Provide the (X, Y) coordinate of the cell's center where the given text is located.  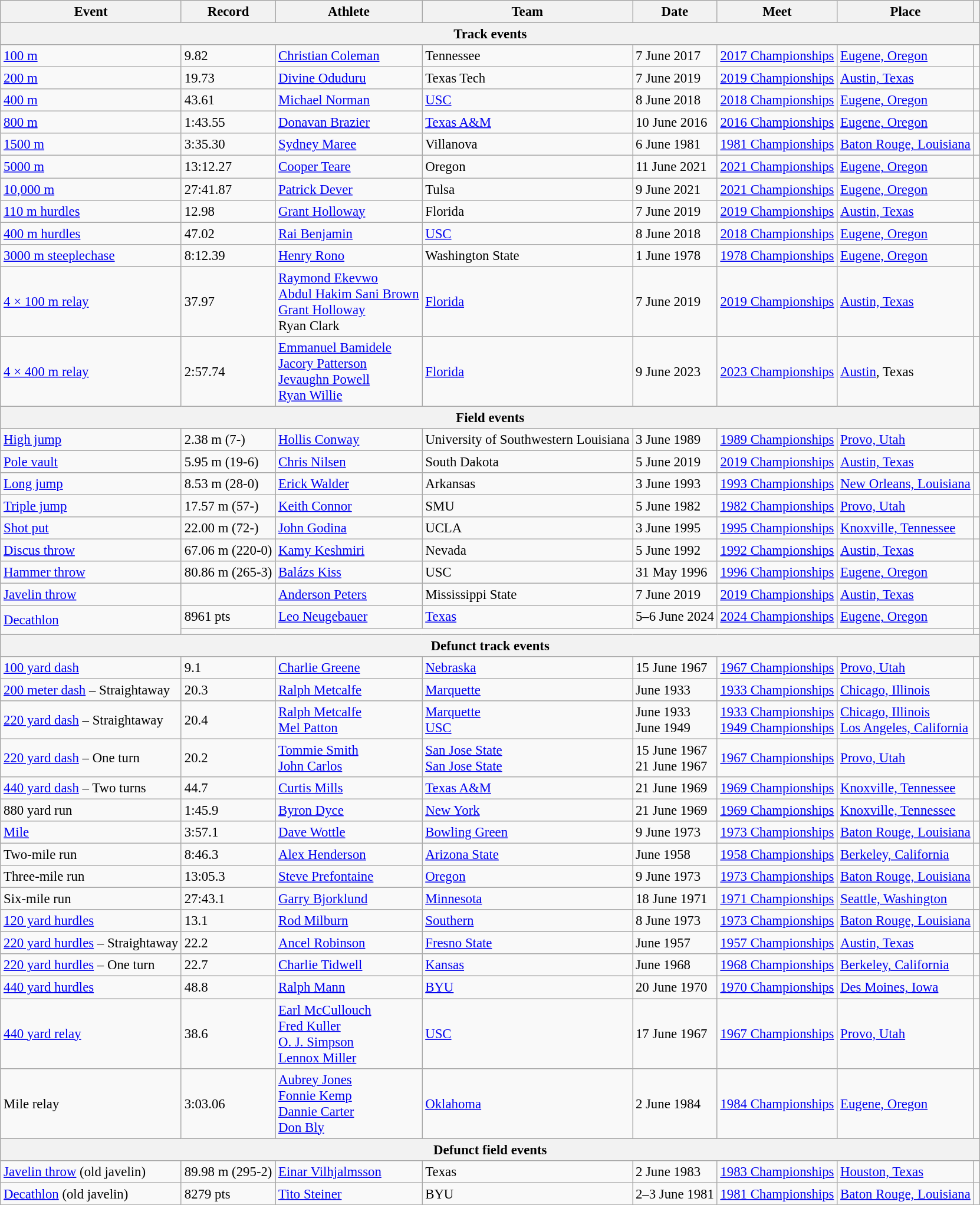
Long jump (91, 484)
5.95 m (19-6) (228, 462)
89.98 m (295-2) (228, 1171)
22.00 m (72-) (228, 528)
12.98 (228, 211)
220 yard dash – One turn (91, 758)
2:57.74 (228, 371)
Track events (491, 34)
Sydney Maree (349, 144)
Arizona State (527, 855)
Southern (527, 921)
Texas Tech (527, 78)
High jump (91, 440)
Event (91, 12)
3:35.30 (228, 144)
SMU (527, 506)
7 June 2017 (675, 56)
Ralph MetcalfeMel Patton (349, 720)
Byron Dyce (349, 810)
Mile relay (91, 1104)
27:41.87 (228, 189)
Chicago, IllinoisLos Angeles, California (906, 720)
20 June 1970 (675, 987)
University of Southwestern Louisiana (527, 440)
5000 m (91, 167)
15 June 1967 (675, 667)
Charlie Greene (349, 667)
13.1 (228, 921)
1500 m (91, 144)
110 m hurdles (91, 211)
80.86 m (265-3) (228, 572)
South Dakota (527, 462)
440 yard hurdles (91, 987)
Six-mile run (91, 899)
Seattle, Washington (906, 899)
Triple jump (91, 506)
Villanova (527, 144)
Henry Rono (349, 255)
Decathlon (91, 620)
47.02 (228, 233)
9 June 2021 (675, 189)
3 June 1989 (675, 440)
Emmanuel BamideleJacory Patterson Jevaughn PowellRyan Willie (349, 371)
3 June 1995 (675, 528)
Athlete (349, 12)
22.2 (228, 943)
Minnesota (527, 899)
Keith Connor (349, 506)
Anderson Peters (349, 595)
Nevada (527, 551)
Date (675, 12)
San Jose StateSan Jose State (527, 758)
Place (906, 12)
Discus throw (91, 551)
Record (228, 12)
2024 Championships (777, 617)
John Godina (349, 528)
Divine Oduduru (349, 78)
Patrick Dever (349, 189)
1933 Championships (777, 690)
Donavan Brazier (349, 123)
Defunct track events (491, 646)
Einar Vilhjalmsson (349, 1171)
67.06 m (220-0) (228, 551)
Meet (777, 12)
220 yard hurdles – One turn (91, 965)
8.53 m (28-0) (228, 484)
Washington State (527, 255)
1971 Championships (777, 899)
100 yard dash (91, 667)
1984 Championships (777, 1104)
11 June 2021 (675, 167)
400 m (91, 100)
1970 Championships (777, 987)
17.57 m (57-) (228, 506)
Cooper Teare (349, 167)
Arkansas (527, 484)
Shot put (91, 528)
1982 Championships (777, 506)
Raymond Ekevwo Abdul Hakim Sani BrownGrant HollowayRyan Clark (349, 302)
Leo Neugebauer (349, 617)
15 June 196721 June 1967 (675, 758)
1957 Championships (777, 943)
18 June 1971 (675, 899)
Christian Coleman (349, 56)
Alex Henderson (349, 855)
1958 Championships (777, 855)
Three-mile run (91, 877)
220 yard hurdles – Straightaway (91, 943)
3:57.1 (228, 832)
Javelin throw (old javelin) (91, 1171)
Curtis Mills (349, 788)
Rod Milburn (349, 921)
2023 Championships (777, 371)
2016 Championships (777, 123)
10,000 m (91, 189)
27:43.1 (228, 899)
3000 m steeplechase (91, 255)
2 June 1984 (675, 1104)
880 yard run (91, 810)
1995 Championships (777, 528)
6 June 1981 (675, 144)
20.4 (228, 720)
48.8 (228, 987)
8961 pts (228, 617)
Two-mile run (91, 855)
100 m (91, 56)
Michael Norman (349, 100)
9.1 (228, 667)
Kamy Keshmiri (349, 551)
June 1933June 1949 (675, 720)
Ralph Metcalfe (349, 690)
9.82 (228, 56)
1968 Championships (777, 965)
Tito Steiner (349, 1194)
Oklahoma (527, 1104)
Grant Holloway (349, 211)
1978 Championships (777, 255)
2 June 1983 (675, 1171)
June 1933 (675, 690)
8:12.39 (228, 255)
Hammer throw (91, 572)
1992 Championships (777, 551)
13:12.27 (228, 167)
1989 Championships (777, 440)
5–6 June 2024 (675, 617)
4 × 400 m relay (91, 371)
38.6 (228, 1034)
3:03.06 (228, 1104)
Field events (491, 417)
220 yard dash – Straightaway (91, 720)
5 June 1982 (675, 506)
1 June 1978 (675, 255)
440 yard dash – Two turns (91, 788)
20.3 (228, 690)
Des Moines, Iowa (906, 987)
Ralph Mann (349, 987)
New Orleans, Louisiana (906, 484)
1996 Championships (777, 572)
1983 Championships (777, 1171)
Decathlon (old javelin) (91, 1194)
8279 pts (228, 1194)
20.2 (228, 758)
New York (527, 810)
Nebraska (527, 667)
June 1968 (675, 965)
Javelin throw (91, 595)
13:05.3 (228, 877)
8 June 1973 (675, 921)
43.61 (228, 100)
400 m hurdles (91, 233)
Marquette (527, 690)
Chris Nilsen (349, 462)
Ancel Robinson (349, 943)
Tennessee (527, 56)
Defunct field events (491, 1150)
Tommie SmithJohn Carlos (349, 758)
2.38 m (7-) (228, 440)
Earl McCullouchFred KullerO. J. Simpson Lennox Miller (349, 1034)
Chicago, Illinois (906, 690)
1:43.55 (228, 123)
Balázs Kiss (349, 572)
37.97 (228, 302)
2017 Championships (777, 56)
4 × 100 m relay (91, 302)
200 m (91, 78)
Kansas (527, 965)
19.73 (228, 78)
Team (527, 12)
5 June 1992 (675, 551)
1993 Championships (777, 484)
3 June 1993 (675, 484)
Mile (91, 832)
5 June 2019 (675, 462)
22.7 (228, 965)
120 yard hurdles (91, 921)
UCLA (527, 528)
31 May 1996 (675, 572)
Charlie Tidwell (349, 965)
Tulsa (527, 189)
MarquetteUSC (527, 720)
Steve Prefontaine (349, 877)
Pole vault (91, 462)
Erick Walder (349, 484)
Houston, Texas (906, 1171)
200 meter dash – Straightaway (91, 690)
44.7 (228, 788)
Mississippi State (527, 595)
Bowling Green (527, 832)
June 1957 (675, 943)
800 m (91, 123)
2–3 June 1981 (675, 1194)
9 June 2023 (675, 371)
Dave Wottle (349, 832)
440 yard relay (91, 1034)
10 June 2016 (675, 123)
Hollis Conway (349, 440)
Garry Bjorklund (349, 899)
1933 Championships1949 Championships (777, 720)
1:45.9 (228, 810)
Fresno State (527, 943)
Rai Benjamin (349, 233)
Aubrey JonesFonnie KempDannie CarterDon Bly (349, 1104)
June 1958 (675, 855)
17 June 1967 (675, 1034)
8:46.3 (228, 855)
